Find where the given text appears and provide that cell's center as [X, Y] coordinate. 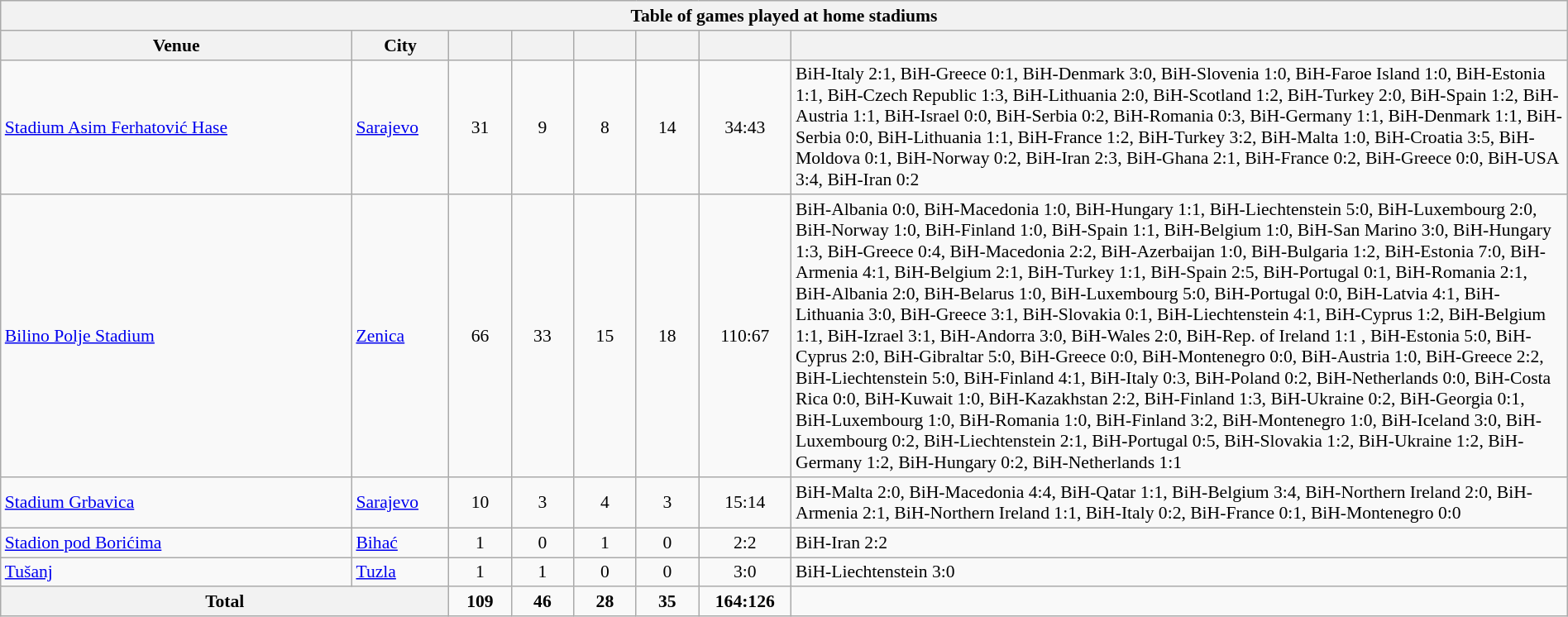
Venue [177, 45]
Bilino Polje Stadium [177, 337]
46 [543, 602]
3:0 [745, 572]
18 [667, 337]
Bihać [400, 543]
15:14 [745, 503]
10 [480, 503]
Tušanj [177, 572]
BiH-Iran 2:2 [1179, 543]
66 [480, 337]
Table of games played at home stadiums [784, 16]
8 [605, 127]
Stadion pod Borićima [177, 543]
Stadium Grbavica [177, 503]
33 [543, 337]
4 [605, 503]
35 [667, 602]
City [400, 45]
Tuzla [400, 572]
15 [605, 337]
BiH-Liechtenstein 3:0 [1179, 572]
Zenica [400, 337]
2:2 [745, 543]
28 [605, 602]
31 [480, 127]
9 [543, 127]
14 [667, 127]
109 [480, 602]
Stadium Asim Ferhatović Hase [177, 127]
Total [225, 602]
164:126 [745, 602]
110:67 [745, 337]
34:43 [745, 127]
